Pinpoint the cell where the given text exists, returning its [x, y] midpoint coordinate. 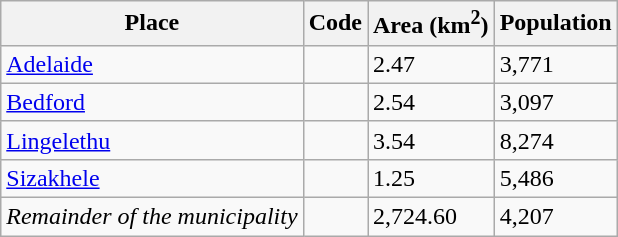
Bedford [152, 102]
Place [152, 24]
Lingelethu [152, 140]
1.25 [432, 178]
2.54 [432, 102]
3,097 [556, 102]
8,274 [556, 140]
Code [335, 24]
Sizakhele [152, 178]
4,207 [556, 217]
Area (km2) [432, 24]
Population [556, 24]
Remainder of the municipality [152, 217]
Adelaide [152, 64]
2.47 [432, 64]
5,486 [556, 178]
3,771 [556, 64]
3.54 [432, 140]
2,724.60 [432, 217]
